Extract the [x, y] coordinate from the center of the cell holding the provided text.  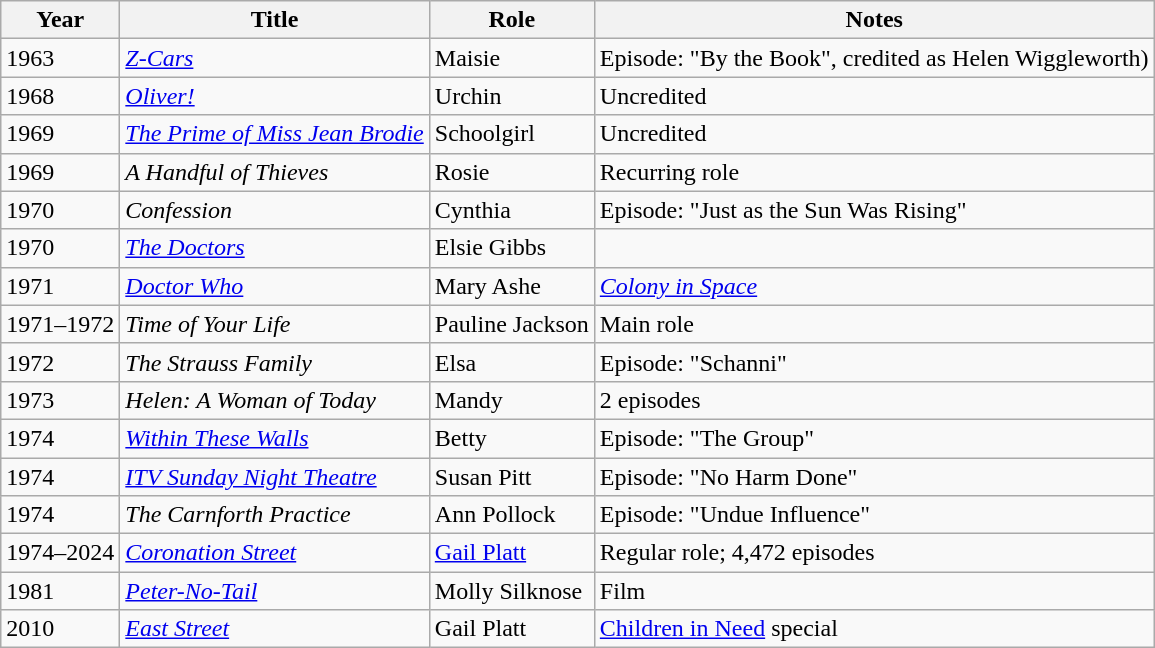
Colony in Space [874, 286]
Rosie [512, 172]
Mary Ashe [512, 286]
Within These Walls [274, 438]
Episode: "By the Book", credited as Helen Wiggleworth) [874, 58]
Episode: "The Group" [874, 438]
2 episodes [874, 400]
Susan Pitt [512, 477]
Betty [512, 438]
Title [274, 20]
2010 [60, 629]
Pauline Jackson [512, 324]
Ann Pollock [512, 515]
Urchin [512, 96]
Episode: "Undue Influence" [874, 515]
Helen: A Woman of Today [274, 400]
Time of Your Life [274, 324]
The Doctors [274, 248]
1963 [60, 58]
Doctor Who [274, 286]
1971 [60, 286]
Episode: "Just as the Sun Was Rising" [874, 210]
Episode: "Schanni" [874, 362]
1968 [60, 96]
Molly Silknose [512, 591]
East Street [274, 629]
ITV Sunday Night Theatre [274, 477]
Episode: "No Harm Done" [874, 477]
Peter-No-Tail [274, 591]
Regular role; 4,472 episodes [874, 553]
Elsie Gibbs [512, 248]
Notes [874, 20]
1981 [60, 591]
1974–2024 [60, 553]
Recurring role [874, 172]
The Carnforth Practice [274, 515]
Schoolgirl [512, 134]
The Strauss Family [274, 362]
Film [874, 591]
Cynthia [512, 210]
Z-Cars [274, 58]
Elsa [512, 362]
Role [512, 20]
1972 [60, 362]
Oliver! [274, 96]
Confession [274, 210]
Children in Need special [874, 629]
Main role [874, 324]
1971–1972 [60, 324]
Mandy [512, 400]
The Prime of Miss Jean Brodie [274, 134]
Maisie [512, 58]
1973 [60, 400]
A Handful of Thieves [274, 172]
Year [60, 20]
Coronation Street [274, 553]
